Return (x, y) of the center of cell containing provided text 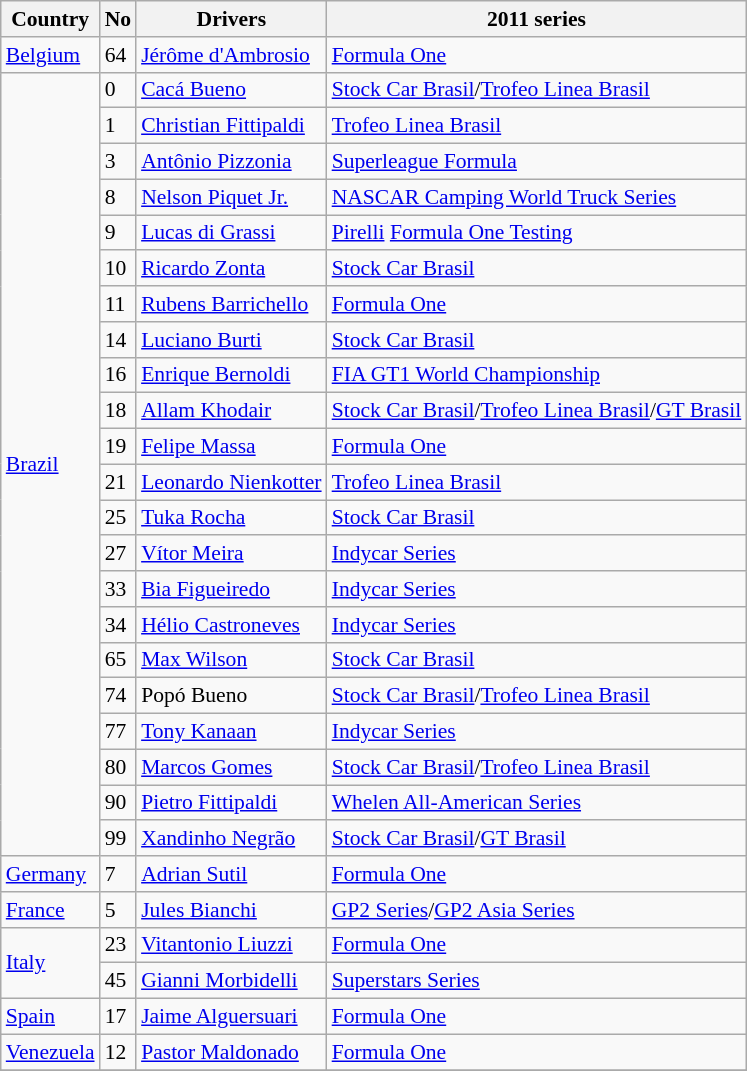
Tony Kanaan (232, 732)
Brazil (50, 464)
99 (118, 839)
Country (50, 19)
Jaime Alguersuari (232, 1017)
Stock Car Brasil/Trofeo Linea Brasil/GT Brasil (537, 411)
Pirelli Formula One Testing (537, 233)
11 (118, 304)
3 (118, 162)
Xandinho Negrão (232, 839)
10 (118, 269)
16 (118, 375)
Superstars Series (537, 981)
Vitantonio Liuzzi (232, 945)
NASCAR Camping World Truck Series (537, 197)
5 (118, 910)
Lucas di Grassi (232, 233)
Pastor Maldonado (232, 1052)
Whelen All-American Series (537, 803)
Hélio Castroneves (232, 625)
7 (118, 874)
Spain (50, 1017)
Nelson Piquet Jr. (232, 197)
Enrique Bernoldi (232, 375)
27 (118, 554)
Stock Car Brasil/GT Brasil (537, 839)
64 (118, 55)
2011 series (537, 19)
12 (118, 1052)
Vítor Meira (232, 554)
Superleague Formula (537, 162)
Italy (50, 962)
Gianni Morbidelli (232, 981)
65 (118, 660)
1 (118, 126)
Venezuela (50, 1052)
Rubens Barrichello (232, 304)
Jérôme d'Ambrosio (232, 55)
Max Wilson (232, 660)
21 (118, 482)
74 (118, 696)
Luciano Burti (232, 340)
France (50, 910)
34 (118, 625)
25 (118, 518)
Popó Bueno (232, 696)
33 (118, 589)
Pietro Fittipaldi (232, 803)
18 (118, 411)
FIA GT1 World Championship (537, 375)
Bia Figueiredo (232, 589)
8 (118, 197)
0 (118, 90)
Felipe Massa (232, 447)
45 (118, 981)
Tuka Rocha (232, 518)
Antônio Pizzonia (232, 162)
17 (118, 1017)
Belgium (50, 55)
77 (118, 732)
80 (118, 767)
Cacá Bueno (232, 90)
19 (118, 447)
Drivers (232, 19)
Allam Khodair (232, 411)
90 (118, 803)
Jules Bianchi (232, 910)
Ricardo Zonta (232, 269)
9 (118, 233)
Christian Fittipaldi (232, 126)
GP2 Series/GP2 Asia Series (537, 910)
Leonardo Nienkotter (232, 482)
Adrian Sutil (232, 874)
14 (118, 340)
23 (118, 945)
Marcos Gomes (232, 767)
Germany (50, 874)
No (118, 19)
